Determine the [X, Y] coordinate at the center of the cell enclosing the given text.  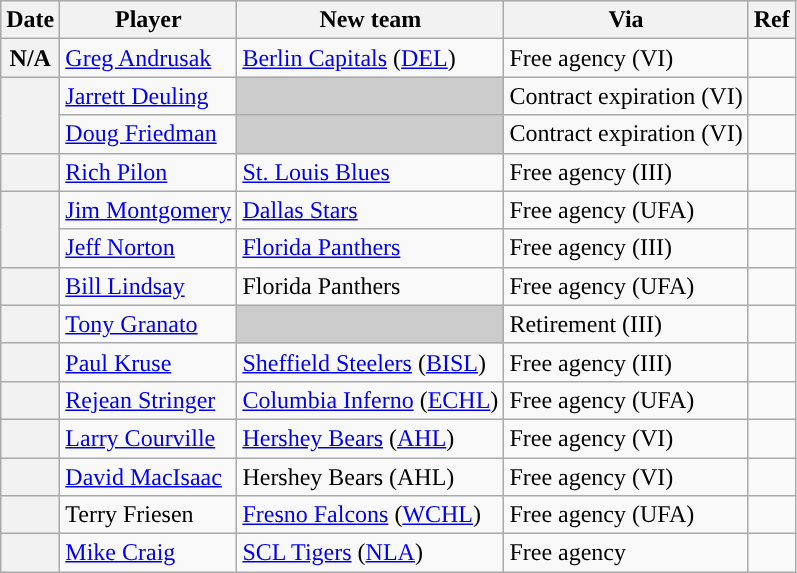
Free agency [626, 553]
Fresno Falcons (WCHL) [370, 515]
Date [30, 20]
Jim Montgomery [148, 210]
Doug Friedman [148, 134]
New team [370, 20]
Sheffield Steelers (BISL) [370, 362]
Rich Pilon [148, 172]
Berlin Capitals (DEL) [370, 58]
Jeff Norton [148, 248]
Larry Courville [148, 438]
Columbia Inferno (ECHL) [370, 400]
Jarrett Deuling [148, 96]
Player [148, 20]
Bill Lindsay [148, 286]
Dallas Stars [370, 210]
Terry Friesen [148, 515]
St. Louis Blues [370, 172]
Rejean Stringer [148, 400]
Via [626, 20]
Greg Andrusak [148, 58]
Retirement (III) [626, 324]
Ref [772, 20]
N/A [30, 58]
Tony Granato [148, 324]
David MacIsaac [148, 477]
SCL Tigers (NLA) [370, 553]
Paul Kruse [148, 362]
Mike Craig [148, 553]
